Return the [X, Y] coordinate for the center point of the cell that contains the specified text.  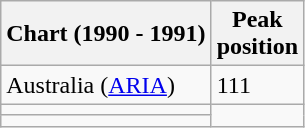
Peakposition [257, 34]
111 [257, 85]
Australia (ARIA) [106, 85]
Chart (1990 - 1991) [106, 34]
